From the cell containing the given text, extract its center point as [x, y] coordinate. 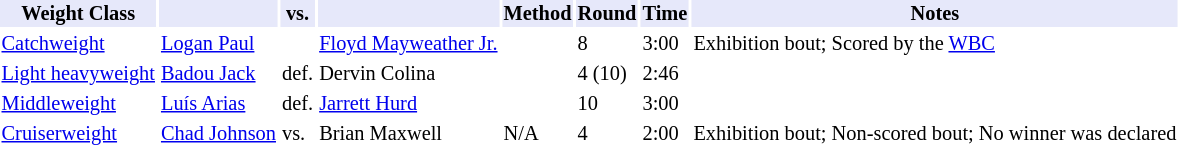
4 (10) [607, 74]
Catchweight [78, 44]
Badou Jack [218, 74]
Logan Paul [218, 44]
Method [538, 14]
2:46 [665, 74]
Weight Class [78, 14]
Time [665, 14]
Notes [935, 14]
10 [607, 104]
vs. [297, 14]
Middleweight [78, 104]
Jarrett Hurd [408, 104]
Light heavyweight [78, 74]
Round [607, 14]
Floyd Mayweather Jr. [408, 44]
Luís Arias [218, 104]
Dervin Colina [408, 74]
8 [607, 44]
Exhibition bout; Scored by the WBC [935, 44]
